For the text-containing cell, return its midpoint in (X, Y) coordinate format. 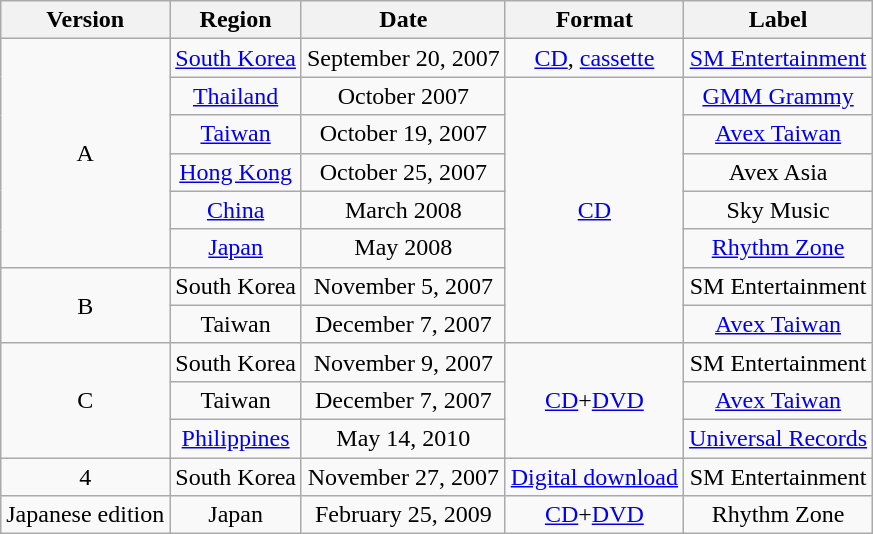
Label (778, 20)
Date (403, 20)
Format (594, 20)
Region (236, 20)
October 19, 2007 (403, 134)
Universal Records (778, 438)
GMM Grammy (778, 96)
October 2007 (403, 96)
Philippines (236, 438)
B (86, 305)
China (236, 210)
November 9, 2007 (403, 362)
September 20, 2007 (403, 58)
A (86, 153)
Hong Kong (236, 172)
May 14, 2010 (403, 438)
November 27, 2007 (403, 477)
C (86, 400)
March 2008 (403, 210)
Sky Music (778, 210)
CD, cassette (594, 58)
CD (594, 210)
Version (86, 20)
Japanese edition (86, 515)
May 2008 (403, 248)
Avex Asia (778, 172)
4 (86, 477)
Thailand (236, 96)
October 25, 2007 (403, 172)
February 25, 2009 (403, 515)
November 5, 2007 (403, 286)
Digital download (594, 477)
